Find where the given text appears and provide that cell's center as [x, y] coordinate. 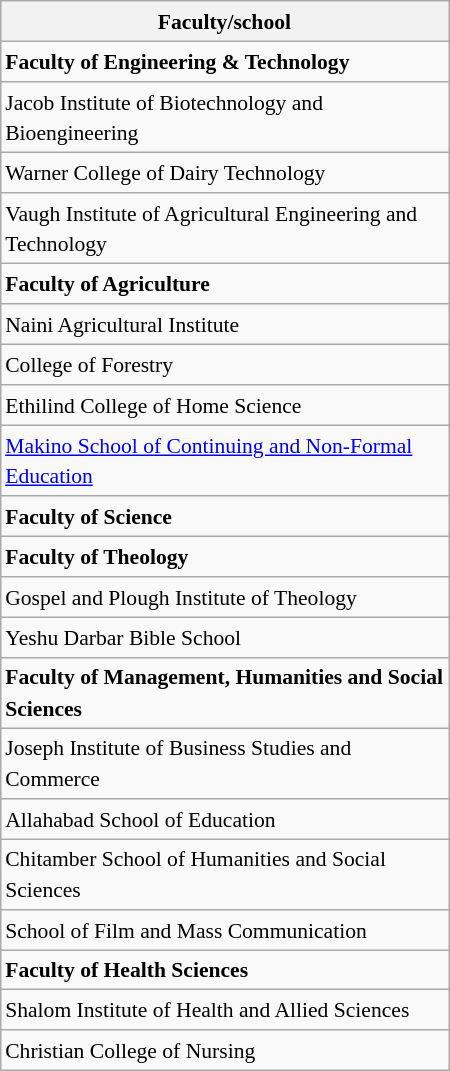
Christian College of Nursing [224, 1050]
Faculty of Agriculture [224, 284]
Warner College of Dairy Technology [224, 173]
Faculty of Engineering & Technology [224, 62]
Joseph Institute of Business Studies and Commerce [224, 764]
Allahabad School of Education [224, 818]
Chitamber School of Humanities and Social Sciences [224, 874]
Makino School of Continuing and Non-Formal Education [224, 460]
Ethilind College of Home Science [224, 405]
Jacob Institute of Biotechnology and Bioengineering [224, 118]
College of Forestry [224, 364]
Naini Agricultural Institute [224, 324]
Faculty of Health Sciences [224, 970]
Gospel and Plough Institute of Theology [224, 596]
Faculty of Science [224, 516]
Faculty of Management, Humanities and Social Sciences [224, 692]
Faculty/school [224, 21]
Faculty of Theology [224, 556]
Yeshu Darbar Bible School [224, 637]
Vaugh Institute of Agricultural Engineering and Technology [224, 228]
School of Film and Mass Communication [224, 929]
Shalom Institute of Health and Allied Sciences [224, 1010]
